Pinpoint the cell where the given text exists, returning its (X, Y) midpoint coordinate. 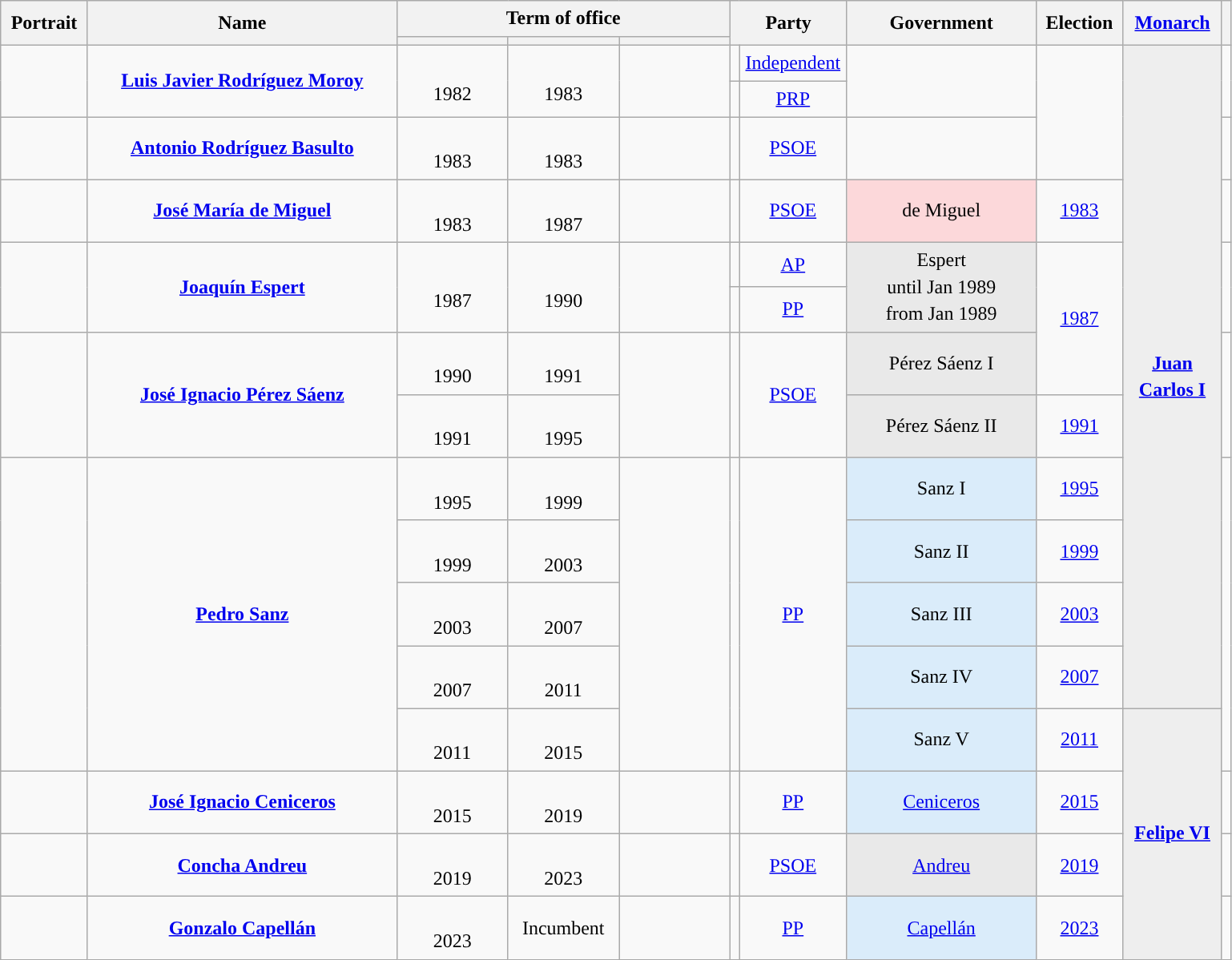
1982 (452, 80)
José Ignacio Ceniceros (242, 802)
Andreu (941, 865)
Party (788, 23)
Government (941, 23)
José Ignacio Pérez Sáenz (242, 394)
Portrait (45, 23)
Monarch (1173, 23)
Incumbent (564, 928)
Sanz V (941, 740)
Gonzalo Capellán (242, 928)
Ceniceros (941, 802)
PRP (793, 99)
Juan Carlos I (1173, 377)
Pedro Sanz (242, 614)
Concha Andreu (242, 865)
Pérez Sáenz II (941, 426)
Election (1080, 23)
Espert until Jan 1989 from Jan 1989 (941, 287)
Sanz II (941, 551)
Sanz III (941, 614)
Antonio Rodríguez Basulto (242, 148)
Joaquín Espert (242, 287)
Independent (793, 63)
de Miguel (941, 211)
AP (793, 264)
Capellán (941, 928)
José María de Miguel (242, 211)
Term of office (563, 19)
Sanz IV (941, 677)
Name (242, 23)
Sanz I (941, 489)
Luis Javier Rodríguez Moroy (242, 80)
Felipe VI (1173, 833)
Pérez Sáenz I (941, 363)
